Scan for the cell matching the given text and deliver its (x, y) coordinate at center. 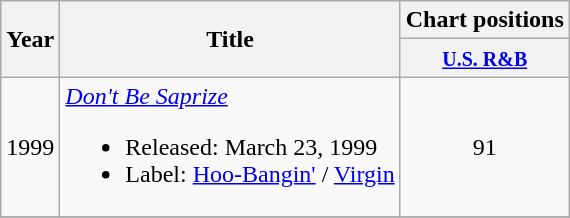
U.S. R&B (484, 58)
Don't Be SaprizeReleased: March 23, 1999Label: Hoo-Bangin' / Virgin (230, 147)
Year (30, 39)
Title (230, 39)
1999 (30, 147)
91 (484, 147)
Chart positions (484, 20)
